From the cell containing the given text, extract its center point as [X, Y] coordinate. 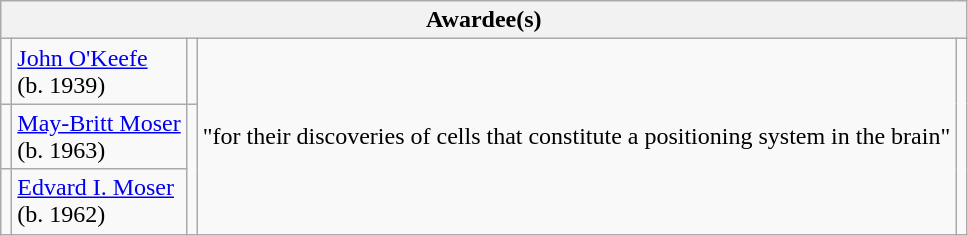
Awardee(s) [484, 20]
Edvard I. Moser(b. 1962) [99, 202]
May-Britt Moser(b. 1963) [99, 136]
John O'Keefe(b. 1939) [99, 72]
"for their discoveries of cells that constitute a positioning system in the brain" [576, 136]
